Scan for the cell matching the given text and deliver its (X, Y) coordinate at center. 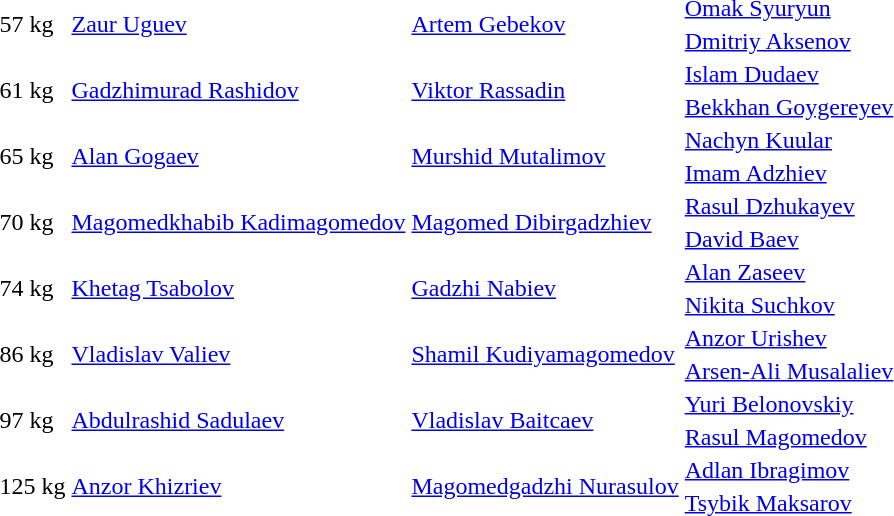
Vladislav Baitcaev (545, 420)
Gadzhimurad Rashidov (238, 90)
Vladislav Valiev (238, 354)
Gadzhi Nabiev (545, 288)
Alan Gogaev (238, 156)
Magomed Dibirgadzhiev (545, 222)
Magomedkhabib Kadimagomedov (238, 222)
Murshid Mutalimov (545, 156)
Shamil Kudiyamagomedov (545, 354)
Khetag Tsabolov (238, 288)
Abdulrashid Sadulaev (238, 420)
Viktor Rassadin (545, 90)
